Provide the (x, y) coordinate of the cell's center where the given text is located.  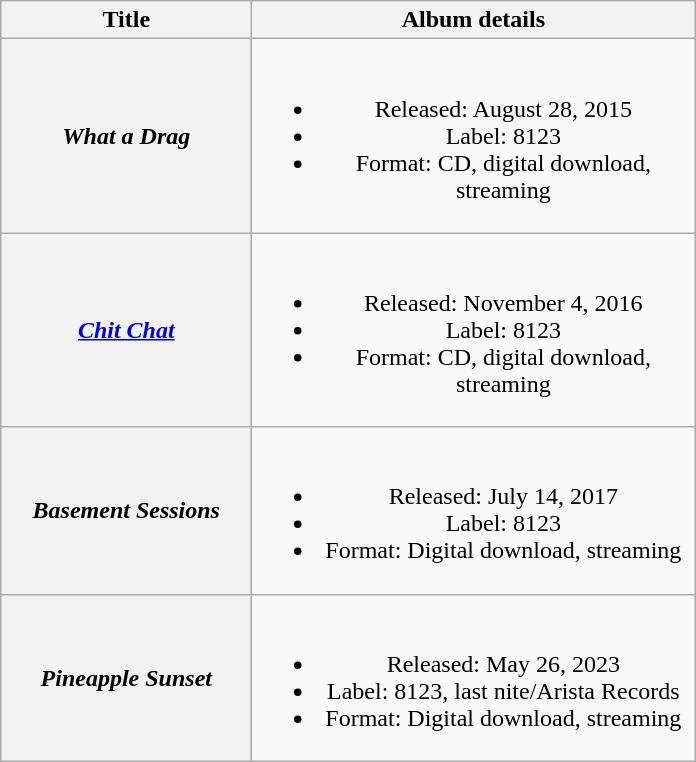
Released: July 14, 2017Label: 8123Format: Digital download, streaming (474, 510)
Pineapple Sunset (126, 678)
Title (126, 20)
Chit Chat (126, 330)
Basement Sessions (126, 510)
Album details (474, 20)
Released: May 26, 2023Label: 8123, last nite/Arista RecordsFormat: Digital download, streaming (474, 678)
What a Drag (126, 136)
Released: November 4, 2016Label: 8123Format: CD, digital download, streaming (474, 330)
Released: August 28, 2015Label: 8123Format: CD, digital download, streaming (474, 136)
